Scan for the cell matching the given text and deliver its (X, Y) coordinate at center. 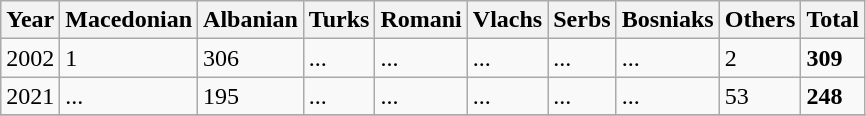
53 (760, 96)
Turks (339, 20)
1 (129, 58)
Vlachs (507, 20)
2002 (30, 58)
309 (833, 58)
Albanian (251, 20)
2 (760, 58)
306 (251, 58)
2021 (30, 96)
Others (760, 20)
Serbs (582, 20)
Year (30, 20)
Romani (421, 20)
Bosniaks (668, 20)
Total (833, 20)
195 (251, 96)
248 (833, 96)
Macedonian (129, 20)
